Capture the cell that displays the provided text and extract its (x, y) central coordinate. 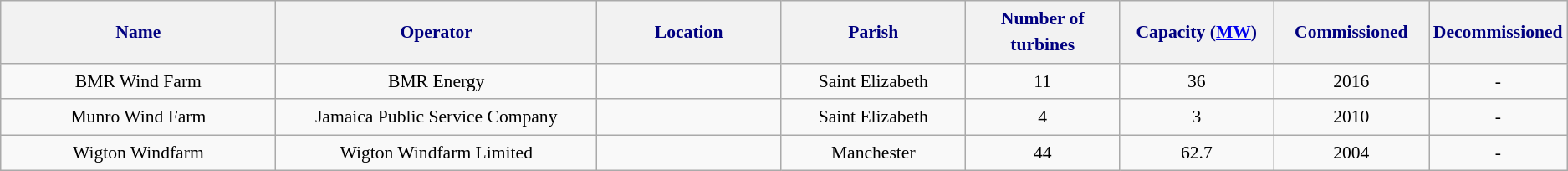
3 (1197, 117)
44 (1043, 153)
11 (1043, 82)
Manchester (873, 153)
Munro Wind Farm (139, 117)
Commissioned (1351, 32)
Number of turbines (1043, 32)
2010 (1351, 117)
2004 (1351, 153)
2016 (1351, 82)
Location (688, 32)
BMR Wind Farm (139, 82)
36 (1197, 82)
Capacity (MW) (1197, 32)
Jamaica Public Service Company (437, 117)
4 (1043, 117)
Operator (437, 32)
Decommissioned (1499, 32)
Parish (873, 32)
62.7 (1197, 153)
BMR Energy (437, 82)
Wigton Windfarm (139, 153)
Name (139, 32)
Wigton Windfarm Limited (437, 153)
